Search for the cell housing the specified text and yield its (x, y) center coordinate. 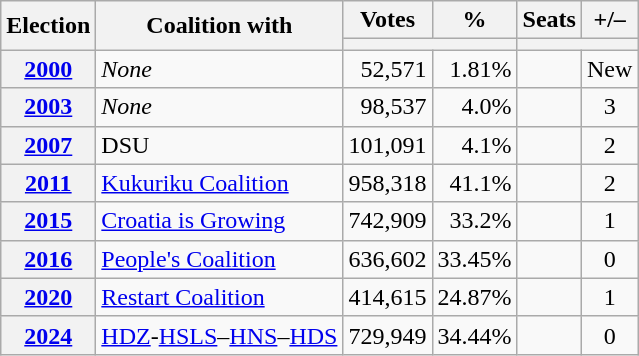
2000 (48, 69)
People's Coalition (220, 259)
41.1% (474, 183)
2007 (48, 145)
2024 (48, 335)
3 (609, 107)
33.2% (474, 221)
+/– (609, 20)
414,615 (388, 297)
98,537 (388, 107)
729,949 (388, 335)
52,571 (388, 69)
% (474, 20)
742,909 (388, 221)
Election (48, 26)
2015 (48, 221)
HDZ-HSLS–HNS–HDS (220, 335)
2011 (48, 183)
Votes (388, 20)
34.44% (474, 335)
New (609, 69)
2020 (48, 297)
Seats (549, 20)
2003 (48, 107)
101,091 (388, 145)
4.1% (474, 145)
33.45% (474, 259)
DSU (220, 145)
Croatia is Growing (220, 221)
958,318 (388, 183)
Restart Coalition (220, 297)
2016 (48, 259)
1.81% (474, 69)
636,602 (388, 259)
Kukuriku Coalition (220, 183)
4.0% (474, 107)
Coalition with (220, 26)
24.87% (474, 297)
